Capture the cell that displays the provided text and extract its [X, Y] central coordinate. 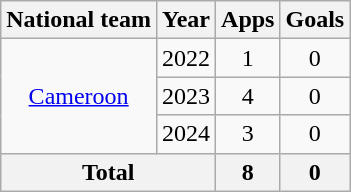
Total [108, 172]
Apps [248, 20]
4 [248, 96]
Goals [315, 20]
Cameroon [79, 96]
Year [186, 20]
3 [248, 134]
National team [79, 20]
8 [248, 172]
2024 [186, 134]
1 [248, 58]
2022 [186, 58]
2023 [186, 96]
